Locate the cell with the specified text and output its [X, Y] center coordinate. 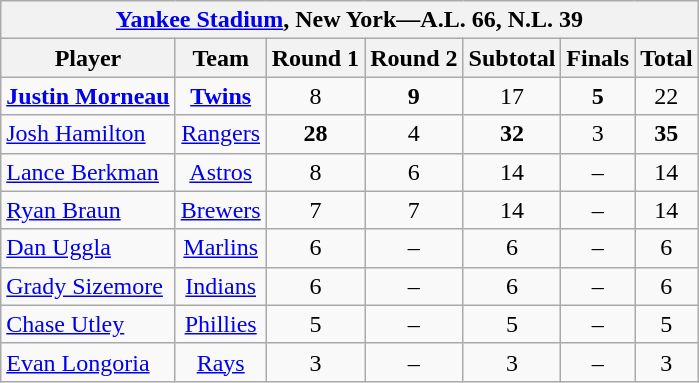
32 [512, 134]
Justin Morneau [88, 96]
Indians [220, 286]
Twins [220, 96]
Player [88, 58]
Finals [598, 58]
Marlins [220, 248]
Team [220, 58]
Subtotal [512, 58]
17 [512, 96]
Rays [220, 362]
Brewers [220, 210]
Josh Hamilton [88, 134]
Chase Utley [88, 324]
Yankee Stadium, New York—A.L. 66, N.L. 39 [350, 20]
Ryan Braun [88, 210]
Dan Uggla [88, 248]
35 [667, 134]
28 [315, 134]
Phillies [220, 324]
Round 1 [315, 58]
9 [414, 96]
4 [414, 134]
Evan Longoria [88, 362]
Lance Berkman [88, 172]
Grady Sizemore [88, 286]
22 [667, 96]
Astros [220, 172]
Round 2 [414, 58]
Rangers [220, 134]
Total [667, 58]
